Locate the cell with the specified text and output its (X, Y) center coordinate. 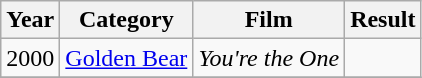
Result (383, 20)
2000 (30, 58)
Golden Bear (126, 58)
Category (126, 20)
You're the One (269, 58)
Year (30, 20)
Film (269, 20)
